From the cell containing the given text, extract its center point as [X, Y] coordinate. 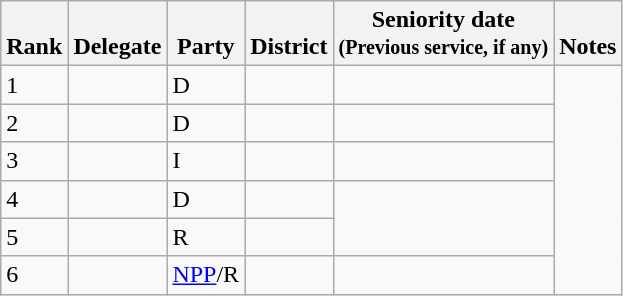
R [206, 237]
5 [34, 237]
I [206, 161]
Seniority date(Previous service, if any) [444, 34]
Notes [588, 34]
Delegate [118, 34]
NPP/R [206, 275]
2 [34, 123]
3 [34, 161]
Rank [34, 34]
4 [34, 199]
Party [206, 34]
1 [34, 85]
District [289, 34]
6 [34, 275]
